From the cell containing the given text, extract its center point as [x, y] coordinate. 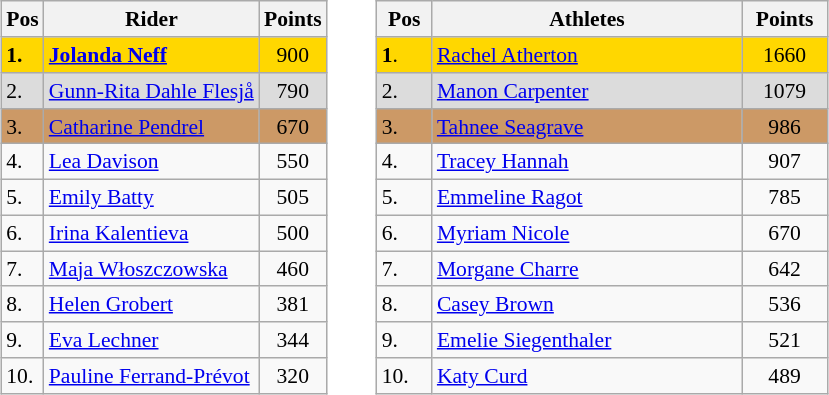
Irina Kalentieva [152, 233]
460 [293, 269]
1660 [784, 55]
Casey Brown [587, 304]
Catharine Pendrel [152, 126]
Tahnee Seagrave [587, 126]
785 [784, 197]
489 [784, 376]
Eva Lechner [152, 340]
Manon Carpenter [587, 91]
536 [784, 304]
986 [784, 126]
Katy Curd [587, 376]
900 [293, 55]
Lea Davison [152, 162]
Rachel Atherton [587, 55]
550 [293, 162]
Rider [152, 19]
Morgane Charre [587, 269]
500 [293, 233]
344 [293, 340]
Helen Grobert [152, 304]
Emelie Siegenthaler [587, 340]
1079 [784, 91]
320 [293, 376]
Athletes [587, 19]
Emmeline Ragot [587, 197]
790 [293, 91]
Jolanda Neff [152, 55]
Maja Włoszczowska [152, 269]
Tracey Hannah [587, 162]
381 [293, 304]
Myriam Nicole [587, 233]
521 [784, 340]
Gunn-Rita Dahle Flesjå [152, 91]
Emily Batty [152, 197]
505 [293, 197]
642 [784, 269]
907 [784, 162]
Pauline Ferrand-Prévot [152, 376]
